Locate the cell with the specified text and output its [x, y] center coordinate. 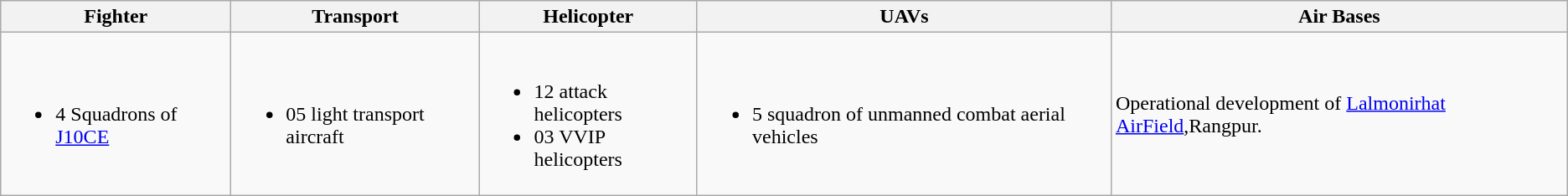
Air Bases [1338, 17]
Fighter [116, 17]
UAVs [904, 17]
Transport [355, 17]
Operational development of Lalmonirhat AirField,Rangpur. [1338, 114]
5 squadron of unmanned combat aerial vehicles [904, 114]
Helicopter [588, 17]
05 light transport aircraft [355, 114]
12 attack helicopters03 VVIP helicopters [588, 114]
4 Squadrons of J10CE [116, 114]
